From the cell containing the given text, extract its center point as [X, Y] coordinate. 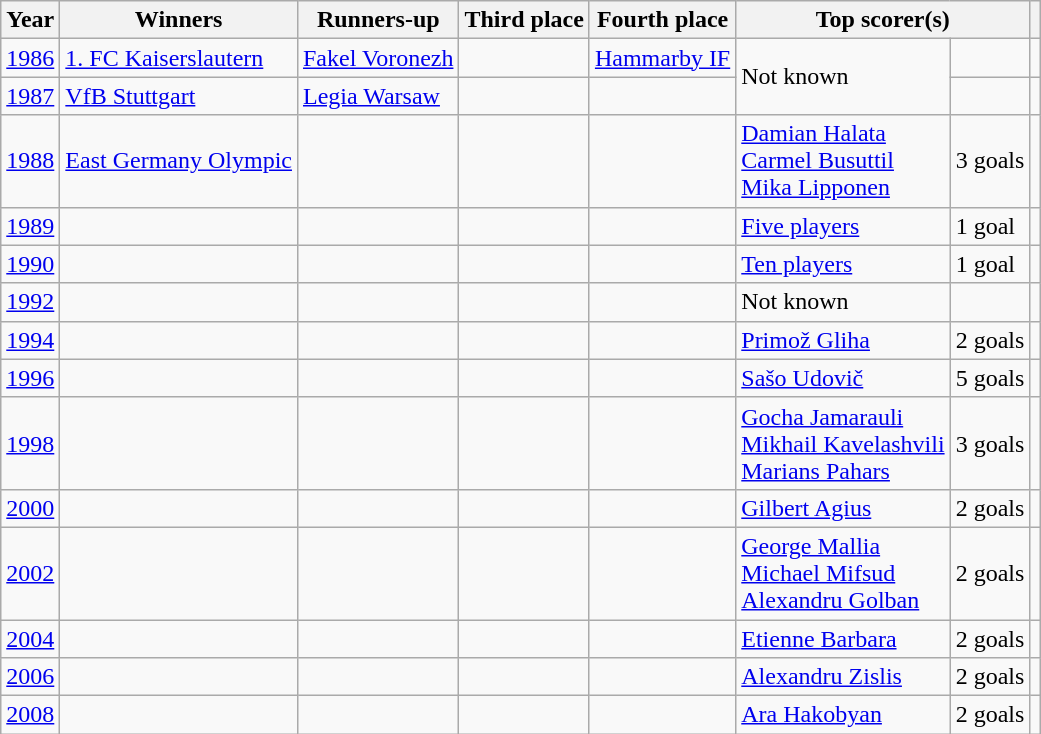
Hammarby IF [662, 58]
Top scorer(s) [883, 20]
1989 [30, 226]
Third place [524, 20]
Sašo Udovič [843, 378]
Runners-up [378, 20]
2004 [30, 639]
2008 [30, 715]
Winners [179, 20]
Primož Gliha [843, 340]
1988 [30, 161]
Year [30, 20]
5 goals [990, 378]
2002 [30, 573]
1994 [30, 340]
1992 [30, 302]
Gocha Jamarauli Mikhail Kavelashvili Marians Pahars [843, 443]
1. FC Kaiserslautern [179, 58]
1990 [30, 264]
Fourth place [662, 20]
1998 [30, 443]
1987 [30, 96]
1996 [30, 378]
Alexandru Zislis [843, 677]
2000 [30, 508]
Legia Warsaw [378, 96]
Gilbert Agius [843, 508]
East Germany Olympic [179, 161]
2006 [30, 677]
Damian Halata Carmel Busuttil Mika Lipponen [843, 161]
Ten players [843, 264]
George Mallia Michael Mifsud Alexandru Golban [843, 573]
Fakel Voronezh [378, 58]
Ara Hakobyan [843, 715]
VfB Stuttgart [179, 96]
Etienne Barbara [843, 639]
1986 [30, 58]
Five players [843, 226]
